Identify which cell holds the provided text, then report its (x, y) central coordinate. 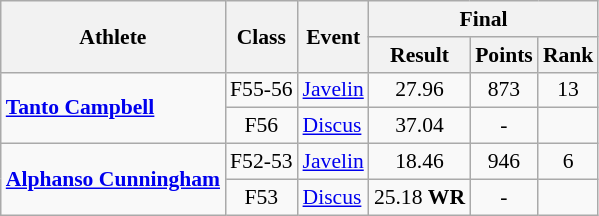
Points (504, 55)
946 (504, 162)
13 (568, 90)
F56 (261, 126)
Event (334, 36)
873 (504, 90)
Tanto Campbell (113, 108)
Rank (568, 55)
F52-53 (261, 162)
F55-56 (261, 90)
27.96 (420, 90)
Result (420, 55)
Alphanso Cunningham (113, 180)
25.18 WR (420, 197)
Class (261, 36)
37.04 (420, 126)
18.46 (420, 162)
6 (568, 162)
Final (484, 19)
Athlete (113, 36)
F53 (261, 197)
